Return the [x, y] coordinate for the center point of the cell that contains the specified text.  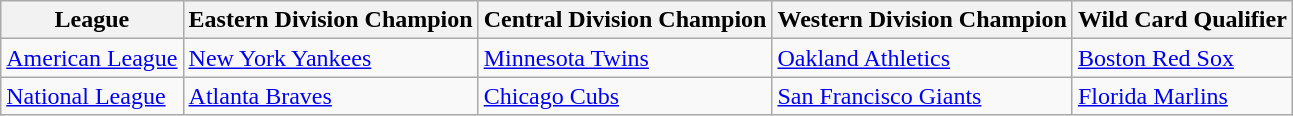
Florida Marlins [1182, 96]
Minnesota Twins [625, 58]
Central Division Champion [625, 20]
Oakland Athletics [922, 58]
Eastern Division Champion [330, 20]
Chicago Cubs [625, 96]
Western Division Champion [922, 20]
League [92, 20]
American League [92, 58]
San Francisco Giants [922, 96]
Atlanta Braves [330, 96]
New York Yankees [330, 58]
National League [92, 96]
Boston Red Sox [1182, 58]
Wild Card Qualifier [1182, 20]
